Extract the (x, y) coordinate from the center of the cell holding the provided text.  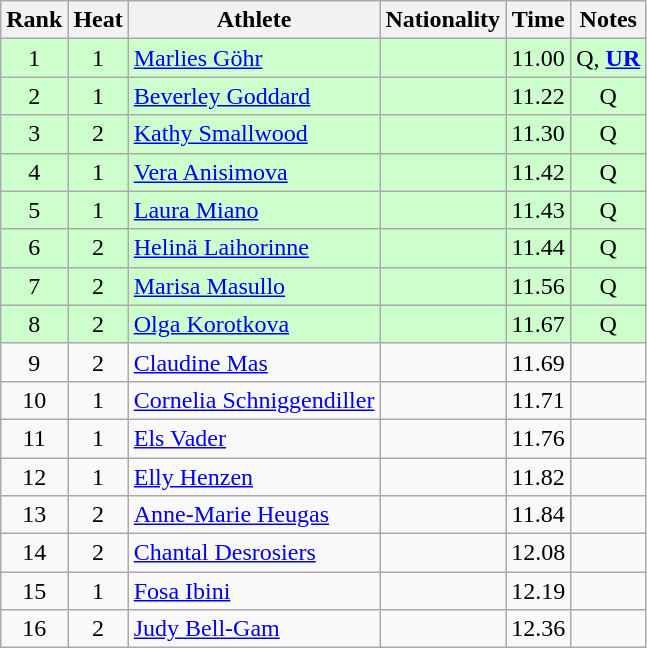
Cornelia Schniggendiller (254, 400)
14 (34, 553)
Olga Korotkova (254, 324)
8 (34, 324)
13 (34, 515)
Q, UR (608, 58)
5 (34, 210)
Notes (608, 20)
11.43 (538, 210)
Anne-Marie Heugas (254, 515)
Rank (34, 20)
9 (34, 362)
11.00 (538, 58)
16 (34, 629)
11.69 (538, 362)
11.44 (538, 248)
Nationality (443, 20)
11 (34, 438)
Heat (98, 20)
12.08 (538, 553)
11.71 (538, 400)
4 (34, 172)
Athlete (254, 20)
12.36 (538, 629)
Chantal Desrosiers (254, 553)
12.19 (538, 591)
Kathy Smallwood (254, 134)
Helinä Laihorinne (254, 248)
11.22 (538, 96)
11.82 (538, 477)
10 (34, 400)
Vera Anisimova (254, 172)
15 (34, 591)
7 (34, 286)
Marisa Masullo (254, 286)
Elly Henzen (254, 477)
Laura Miano (254, 210)
11.67 (538, 324)
Beverley Goddard (254, 96)
Claudine Mas (254, 362)
Els Vader (254, 438)
6 (34, 248)
Time (538, 20)
Judy Bell-Gam (254, 629)
Fosa Ibini (254, 591)
11.42 (538, 172)
12 (34, 477)
Marlies Göhr (254, 58)
3 (34, 134)
11.56 (538, 286)
11.30 (538, 134)
11.76 (538, 438)
11.84 (538, 515)
